Extract the [X, Y] coordinate from the center of the cell holding the provided text.  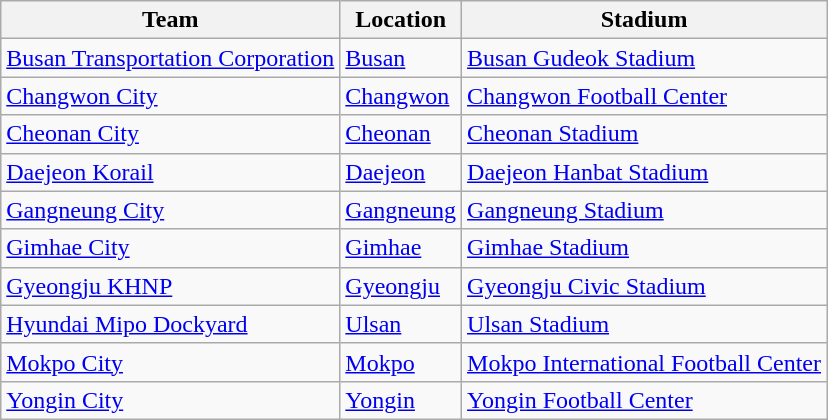
Gyeongju KHNP [170, 286]
Yongin City [170, 400]
Changwon City [170, 96]
Location [401, 20]
Gyeongju [401, 286]
Ulsan Stadium [644, 324]
Busan Transportation Corporation [170, 58]
Daejeon Hanbat Stadium [644, 172]
Gangneung [401, 210]
Gimhae Stadium [644, 248]
Stadium [644, 20]
Gangneung City [170, 210]
Cheonan [401, 134]
Gimhae [401, 248]
Yongin [401, 400]
Busan Gudeok Stadium [644, 58]
Gangneung Stadium [644, 210]
Mokpo International Football Center [644, 362]
Daejeon Korail [170, 172]
Cheonan City [170, 134]
Yongin Football Center [644, 400]
Ulsan [401, 324]
Mokpo [401, 362]
Team [170, 20]
Cheonan Stadium [644, 134]
Changwon Football Center [644, 96]
Daejeon [401, 172]
Gyeongju Civic Stadium [644, 286]
Mokpo City [170, 362]
Hyundai Mipo Dockyard [170, 324]
Gimhae City [170, 248]
Busan [401, 58]
Changwon [401, 96]
